Output the (x, y) coordinate of the center of the cell containing the given text.  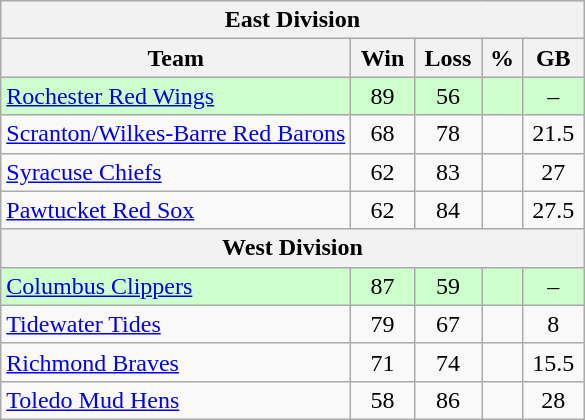
Toledo Mud Hens (176, 400)
28 (553, 400)
58 (383, 400)
Loss (448, 58)
Scranton/Wilkes-Barre Red Barons (176, 134)
74 (448, 362)
71 (383, 362)
West Division (292, 248)
27 (553, 172)
Richmond Braves (176, 362)
78 (448, 134)
27.5 (553, 210)
Columbus Clippers (176, 286)
8 (553, 324)
59 (448, 286)
East Division (292, 20)
84 (448, 210)
83 (448, 172)
87 (383, 286)
% (502, 58)
Tidewater Tides (176, 324)
Team (176, 58)
56 (448, 96)
GB (553, 58)
Syracuse Chiefs (176, 172)
89 (383, 96)
79 (383, 324)
Rochester Red Wings (176, 96)
68 (383, 134)
21.5 (553, 134)
Pawtucket Red Sox (176, 210)
Win (383, 58)
86 (448, 400)
15.5 (553, 362)
67 (448, 324)
